Search for the cell housing the specified text and yield its (X, Y) center coordinate. 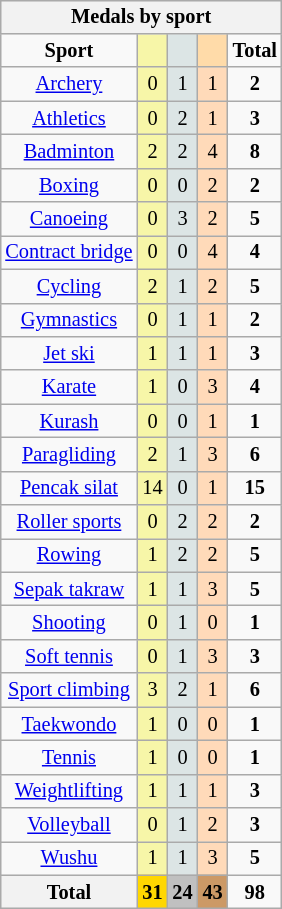
Sport climbing (68, 690)
24 (183, 892)
Volleyball (68, 825)
Taekwondo (68, 724)
Wushu (68, 859)
Tennis (68, 758)
Sport (68, 51)
Soft tennis (68, 657)
Weightlifting (68, 791)
Archery (68, 84)
Karate (68, 387)
Sepak takraw (68, 589)
Boxing (68, 185)
98 (255, 892)
Pencak silat (68, 488)
8 (255, 152)
14 (152, 488)
Roller sports (68, 522)
15 (255, 488)
Shooting (68, 623)
Cycling (68, 286)
Paragliding (68, 455)
Contract bridge (68, 253)
31 (152, 892)
Canoeing (68, 219)
Rowing (68, 556)
Gymnastics (68, 320)
Medals by sport (140, 17)
Jet ski (68, 354)
43 (213, 892)
Kurash (68, 421)
Athletics (68, 118)
Badminton (68, 152)
